Return [X, Y] of the center of cell containing provided text 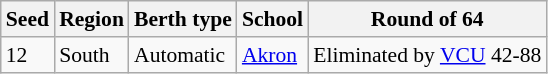
Berth type [183, 19]
School [272, 19]
Seed [28, 19]
Akron [272, 55]
Region [92, 19]
Eliminated by VCU 42-88 [427, 55]
Round of 64 [427, 19]
Automatic [183, 55]
12 [28, 55]
South [92, 55]
